Determine the [x, y] coordinate at the center of the cell enclosing the given text.  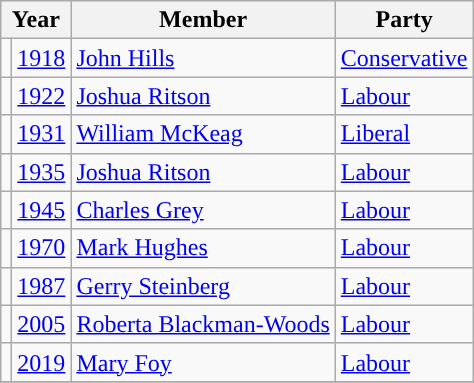
Liberal [404, 134]
2019 [42, 362]
Year [36, 20]
Party [404, 20]
1970 [42, 248]
Gerry Steinberg [203, 286]
John Hills [203, 58]
Mark Hughes [203, 248]
1922 [42, 96]
William McKeag [203, 134]
1931 [42, 134]
Mary Foy [203, 362]
Member [203, 20]
2005 [42, 324]
1987 [42, 286]
Roberta Blackman-Woods [203, 324]
Charles Grey [203, 210]
1918 [42, 58]
1945 [42, 210]
Conservative [404, 58]
1935 [42, 172]
